Find where the given text appears and provide that cell's center as [X, Y] coordinate. 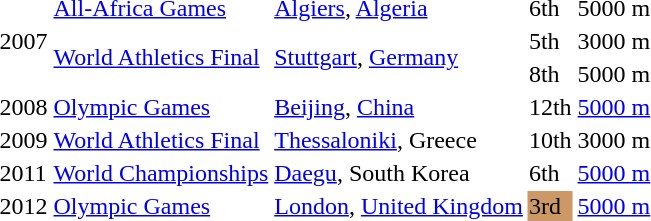
Daegu, South Korea [399, 173]
8th [550, 74]
10th [550, 140]
Stuttgart, Germany [399, 58]
Thessaloniki, Greece [399, 140]
12th [550, 107]
World Championships [161, 173]
Beijing, China [399, 107]
5th [550, 41]
6th [550, 173]
London, United Kingdom [399, 206]
3rd [550, 206]
